Provide the [X, Y] coordinate of the cell's center where the given text is located.  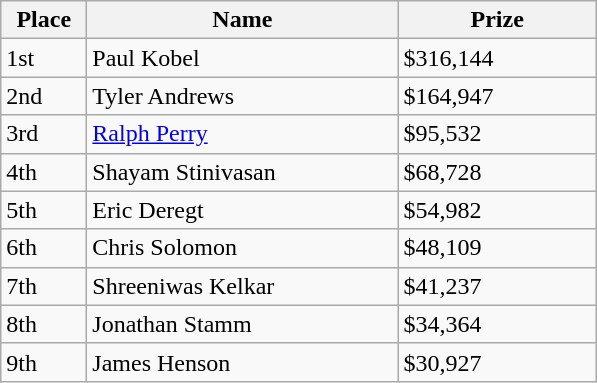
$48,109 [498, 248]
$95,532 [498, 134]
Place [44, 20]
5th [44, 210]
Shreeniwas Kelkar [242, 286]
Prize [498, 20]
Paul Kobel [242, 58]
2nd [44, 96]
Shayam Stinivasan [242, 172]
9th [44, 362]
$30,927 [498, 362]
$34,364 [498, 324]
1st [44, 58]
James Henson [242, 362]
Eric Deregt [242, 210]
3rd [44, 134]
$164,947 [498, 96]
Jonathan Stamm [242, 324]
$41,237 [498, 286]
$68,728 [498, 172]
6th [44, 248]
$54,982 [498, 210]
Name [242, 20]
Ralph Perry [242, 134]
4th [44, 172]
8th [44, 324]
$316,144 [498, 58]
Tyler Andrews [242, 96]
Chris Solomon [242, 248]
7th [44, 286]
